Identify which cell holds the provided text, then report its (x, y) central coordinate. 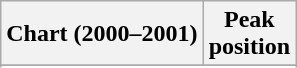
Peakposition (249, 34)
Chart (2000–2001) (102, 34)
